Pinpoint the cell where the given text exists, returning its (X, Y) midpoint coordinate. 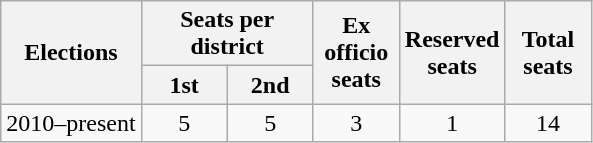
3 (356, 123)
Seats per district (227, 34)
Ex officio seats (356, 52)
1st (184, 85)
Elections (71, 52)
14 (548, 123)
1 (452, 123)
Reserved seats (452, 52)
2010–present (71, 123)
2nd (270, 85)
Total seats (548, 52)
